Capture the cell that displays the provided text and extract its (x, y) central coordinate. 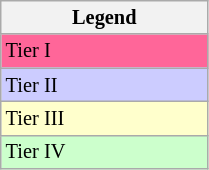
Tier I (104, 51)
Legend (104, 17)
Tier II (104, 85)
Tier III (104, 118)
Tier IV (104, 152)
